For the text-containing cell, return its midpoint in (x, y) coordinate format. 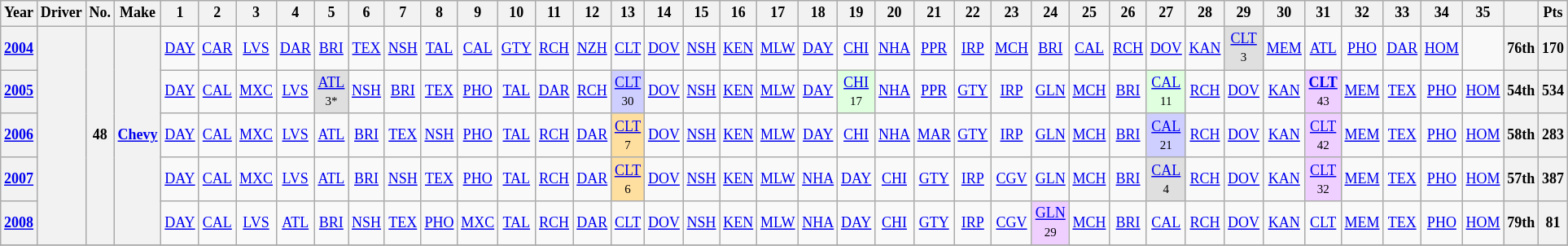
6 (366, 13)
54th (1521, 92)
48 (99, 135)
CLT42 (1323, 135)
2005 (20, 92)
2007 (20, 179)
5 (331, 13)
10 (516, 13)
12 (593, 13)
2008 (20, 223)
170 (1553, 48)
27 (1166, 13)
24 (1050, 13)
CHI17 (856, 92)
3 (256, 13)
2004 (20, 48)
No. (99, 13)
25 (1089, 13)
7 (402, 13)
13 (629, 13)
CAR (217, 48)
1 (180, 13)
15 (702, 13)
79th (1521, 223)
Chevy (138, 135)
CLT30 (629, 92)
GLN29 (1050, 223)
CLT7 (629, 135)
CAL11 (1166, 92)
29 (1244, 13)
58th (1521, 135)
Driver (61, 13)
81 (1553, 223)
76th (1521, 48)
57th (1521, 179)
20 (895, 13)
23 (1012, 13)
14 (664, 13)
19 (856, 13)
CLT43 (1323, 92)
CLT3 (1244, 48)
Make (138, 13)
22 (973, 13)
CLT32 (1323, 179)
28 (1205, 13)
CAL4 (1166, 179)
16 (738, 13)
Year (20, 13)
2 (217, 13)
18 (818, 13)
21 (934, 13)
11 (554, 13)
17 (778, 13)
534 (1553, 92)
34 (1443, 13)
30 (1284, 13)
8 (440, 13)
NZH (593, 48)
Pts (1553, 13)
31 (1323, 13)
4 (295, 13)
9 (478, 13)
ATL3* (331, 92)
35 (1483, 13)
387 (1553, 179)
32 (1362, 13)
283 (1553, 135)
MAR (934, 135)
26 (1128, 13)
33 (1402, 13)
CAL21 (1166, 135)
2006 (20, 135)
CLT6 (629, 179)
